Output the [x, y] coordinate of the center of the cell containing the given text.  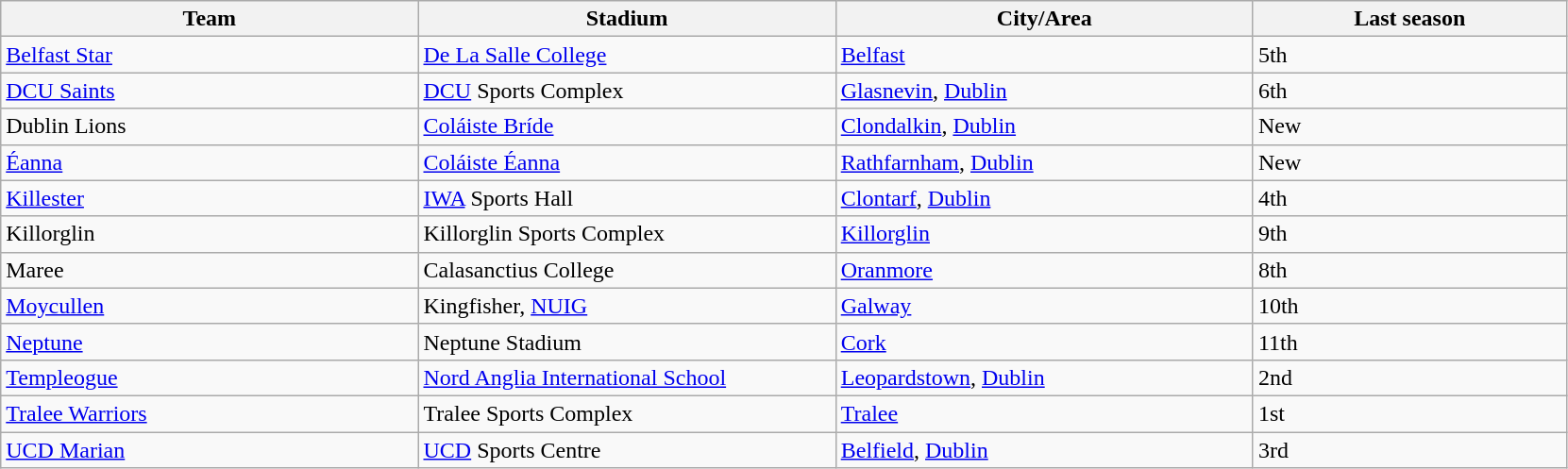
5th [1409, 55]
Calasanctius College [627, 270]
UCD Marian [210, 450]
4th [1409, 198]
Killorglin Sports Complex [627, 234]
Tralee Warriors [210, 413]
Belfast [1044, 55]
Clontarf, Dublin [1044, 198]
Maree [210, 270]
Last season [1409, 19]
Cork [1044, 342]
City/Area [1044, 19]
Coláiste Éanna [627, 162]
Belfield, Dublin [1044, 450]
Éanna [210, 162]
Tralee [1044, 413]
Oranmore [1044, 270]
Killester [210, 198]
Dublin Lions [210, 126]
Moycullen [210, 306]
Galway [1044, 306]
Neptune [210, 342]
9th [1409, 234]
3rd [1409, 450]
Glasnevin, Dublin [1044, 91]
6th [1409, 91]
11th [1409, 342]
Belfast Star [210, 55]
Team [210, 19]
Rathfarnham, Dublin [1044, 162]
Neptune Stadium [627, 342]
UCD Sports Centre [627, 450]
Coláiste Bríde [627, 126]
2nd [1409, 377]
DCU Saints [210, 91]
Templeogue [210, 377]
8th [1409, 270]
Kingfisher, NUIG [627, 306]
Stadium [627, 19]
Tralee Sports Complex [627, 413]
De La Salle College [627, 55]
Nord Anglia International School [627, 377]
10th [1409, 306]
DCU Sports Complex [627, 91]
Clondalkin, Dublin [1044, 126]
IWA Sports Hall [627, 198]
Leopardstown, Dublin [1044, 377]
1st [1409, 413]
